Search for the cell housing the specified text and yield its (X, Y) center coordinate. 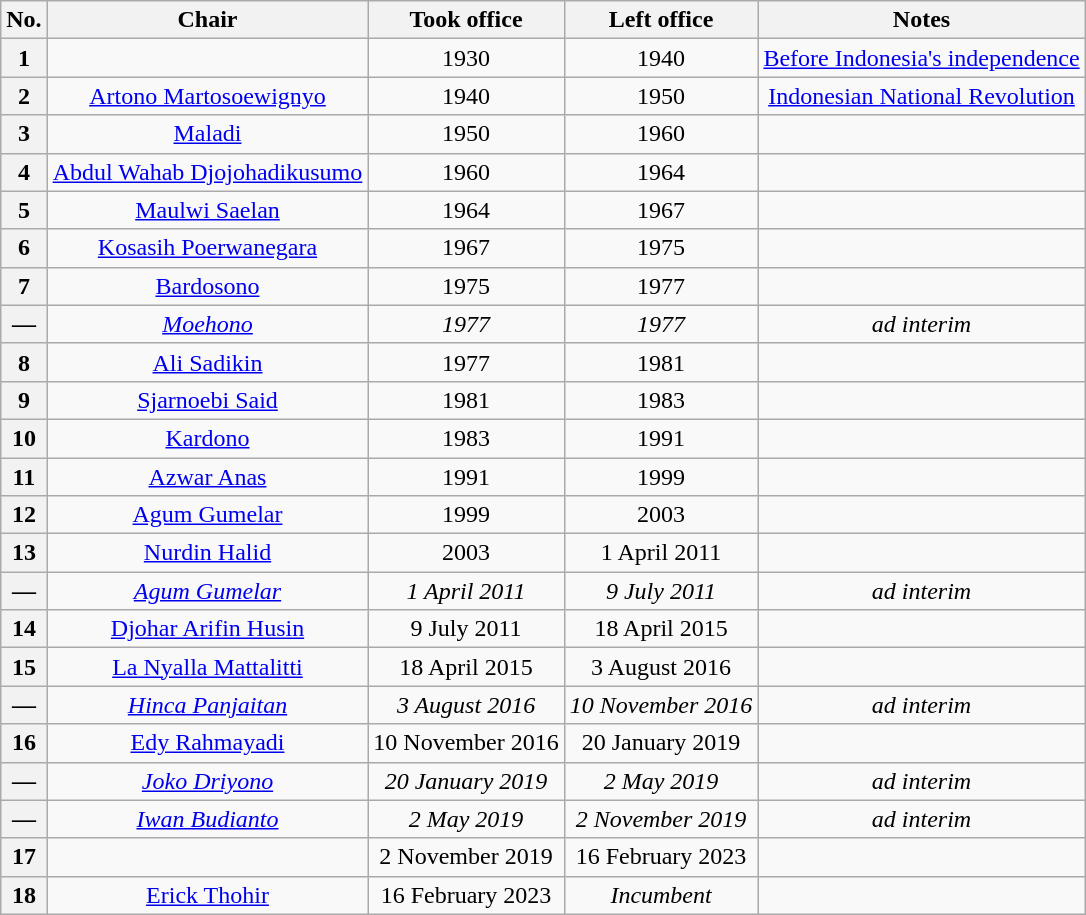
9 (24, 400)
6 (24, 248)
Sjarnoebi Said (208, 400)
Kosasih Poerwanegara (208, 248)
Erick Thohir (208, 895)
Maladi (208, 134)
Kardono (208, 438)
18 (24, 895)
Edy Rahmayadi (208, 743)
Joko Driyono (208, 781)
5 (24, 210)
1 (24, 58)
Bardosono (208, 286)
7 (24, 286)
Iwan Budianto (208, 819)
Notes (922, 20)
Azwar Anas (208, 477)
Artono Martosoewignyo (208, 96)
Chair (208, 20)
Indonesian National Revolution (922, 96)
La Nyalla Mattalitti (208, 667)
Moehono (208, 324)
1930 (466, 58)
Before Indonesia's independence (922, 58)
13 (24, 553)
Nurdin Halid (208, 553)
Abdul Wahab Djojohadikusumo (208, 172)
2 (24, 96)
14 (24, 629)
12 (24, 515)
4 (24, 172)
Maulwi Saelan (208, 210)
Ali Sadikin (208, 362)
No. (24, 20)
Hinca Panjaitan (208, 705)
3 (24, 134)
16 (24, 743)
17 (24, 857)
Left office (661, 20)
15 (24, 667)
Djohar Arifin Husin (208, 629)
11 (24, 477)
8 (24, 362)
Took office (466, 20)
10 (24, 438)
Incumbent (661, 895)
